Scan for the cell matching the given text and deliver its (X, Y) coordinate at center. 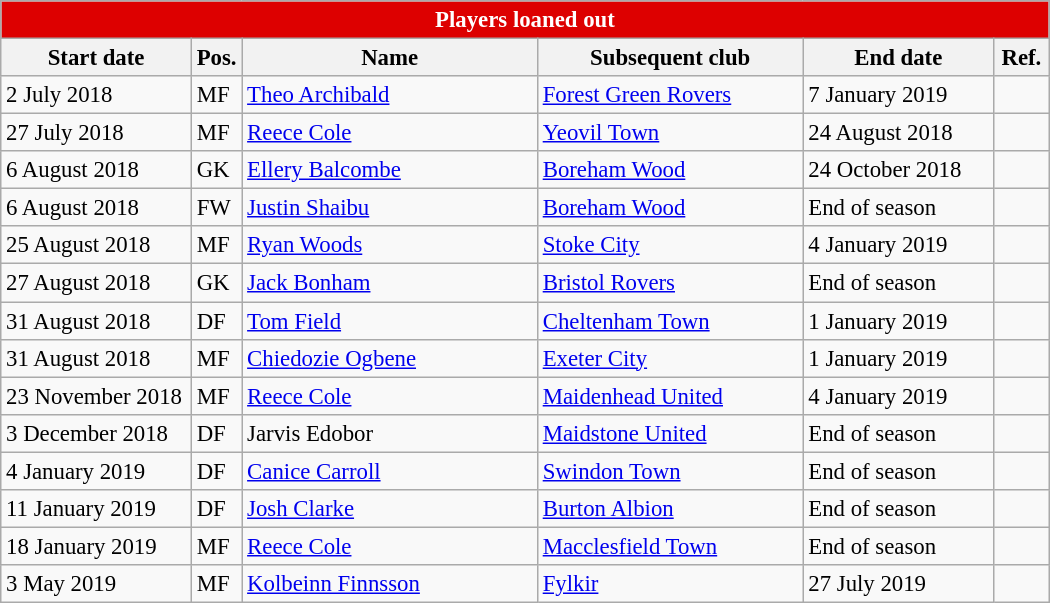
Jarvis Edobor (390, 433)
7 January 2019 (898, 95)
3 December 2018 (96, 433)
Burton Albion (670, 509)
Bristol Rovers (670, 283)
Maidenhead United (670, 396)
Ref. (1022, 58)
27 July 2019 (898, 584)
Chiedozie Ogbene (390, 358)
23 November 2018 (96, 396)
Kolbeinn Finnsson (390, 584)
Macclesfield Town (670, 546)
24 October 2018 (898, 170)
11 January 2019 (96, 509)
Yeovil Town (670, 133)
FW (216, 208)
Name (390, 58)
Start date (96, 58)
Players loaned out (525, 20)
Tom Field (390, 321)
24 August 2018 (898, 133)
27 July 2018 (96, 133)
27 August 2018 (96, 283)
18 January 2019 (96, 546)
End date (898, 58)
Josh Clarke (390, 509)
3 May 2019 (96, 584)
2 July 2018 (96, 95)
Swindon Town (670, 471)
Jack Bonham (390, 283)
Fylkir (670, 584)
Theo Archibald (390, 95)
Exeter City (670, 358)
Subsequent club (670, 58)
Ellery Balcombe (390, 170)
Canice Carroll (390, 471)
Ryan Woods (390, 245)
Maidstone United (670, 433)
Justin Shaibu (390, 208)
Stoke City (670, 245)
Pos. (216, 58)
25 August 2018 (96, 245)
Forest Green Rovers (670, 95)
Cheltenham Town (670, 321)
